Output the (x, y) coordinate of the center of the cell containing the given text.  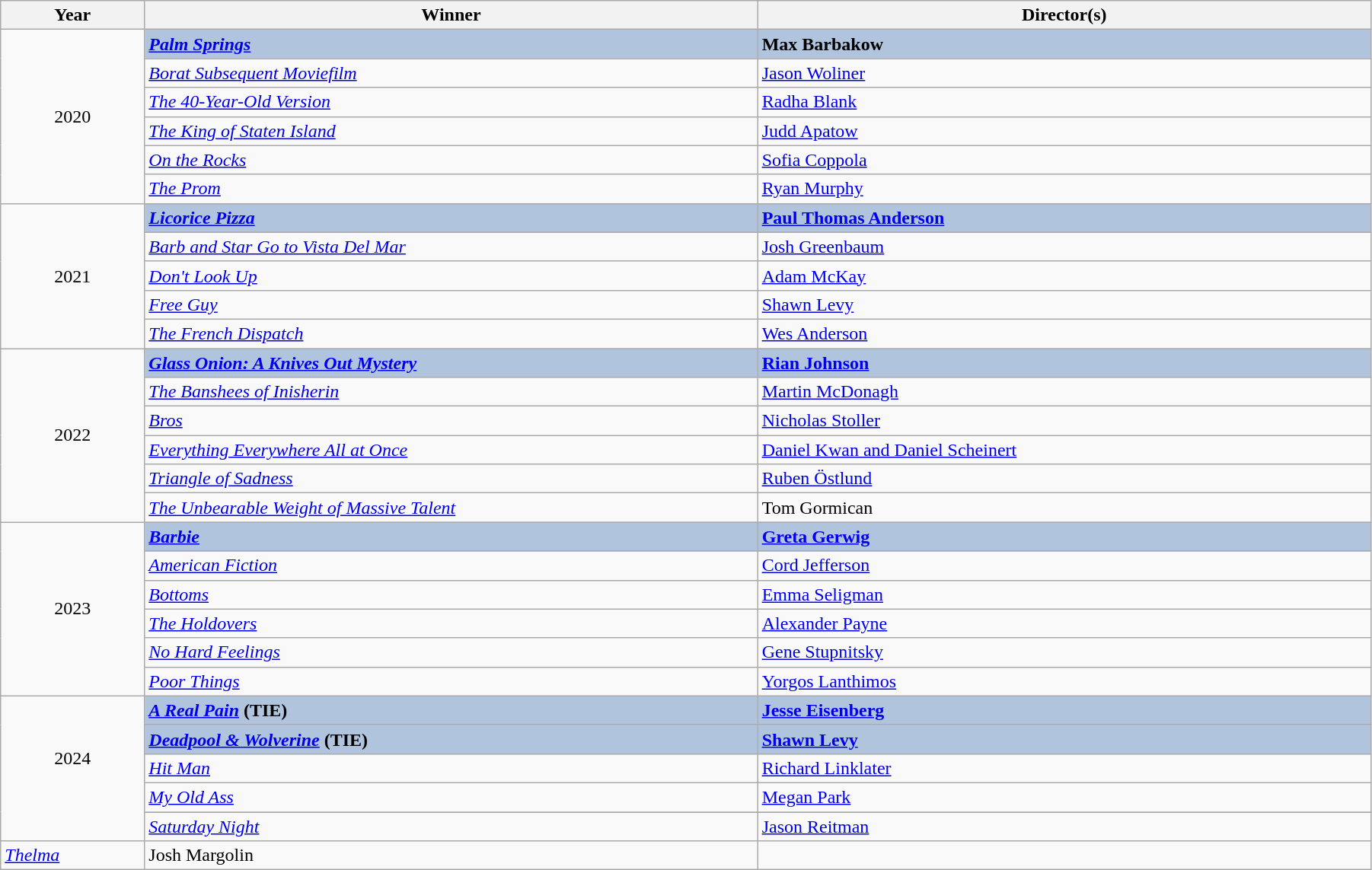
Jason Reitman (1064, 826)
2022 (73, 435)
Richard Linklater (1064, 768)
Deadpool & Wolverine (TIE) (451, 739)
Daniel Kwan and Daniel Scheinert (1064, 450)
Barb and Star Go to Vista Del Mar (451, 247)
Emma Seligman (1064, 594)
Year (73, 15)
Palm Springs (451, 44)
The Holdovers (451, 623)
My Old Ass (451, 797)
Yorgos Lanthimos (1064, 681)
On the Rocks (451, 160)
Judd Apatow (1064, 131)
Jason Woliner (1064, 73)
The Banshees of Inisherin (451, 392)
Max Barbakow (1064, 44)
Gene Stupnitsky (1064, 652)
Bros (451, 421)
Barbie (451, 537)
The 40-Year-Old Version (451, 102)
Ruben Östlund (1064, 479)
Hit Man (451, 768)
Wes Anderson (1064, 333)
Thelma (73, 856)
Director(s) (1064, 15)
Paul Thomas Anderson (1064, 218)
The King of Staten Island (451, 131)
Free Guy (451, 304)
Nicholas Stoller (1064, 421)
Tom Gormican (1064, 508)
Jesse Eisenberg (1064, 710)
Borat Subsequent Moviefilm (451, 73)
2020 (73, 116)
Martin McDonagh (1064, 392)
Cord Jefferson (1064, 566)
The French Dispatch (451, 333)
Ryan Murphy (1064, 189)
2021 (73, 276)
Glass Onion: A Knives Out Mystery (451, 363)
Don't Look Up (451, 276)
Adam McKay (1064, 276)
Megan Park (1064, 797)
Josh Greenbaum (1064, 247)
Rian Johnson (1064, 363)
Everything Everywhere All at Once (451, 450)
Josh Margolin (451, 856)
2023 (73, 609)
American Fiction (451, 566)
Sofia Coppola (1064, 160)
Greta Gerwig (1064, 537)
No Hard Feelings (451, 652)
Radha Blank (1064, 102)
Alexander Payne (1064, 623)
A Real Pain (TIE) (451, 710)
2024 (73, 768)
The Prom (451, 189)
The Unbearable Weight of Massive Talent (451, 508)
Poor Things (451, 681)
Saturday Night (451, 826)
Winner (451, 15)
Triangle of Sadness (451, 479)
Bottoms (451, 594)
Licorice Pizza (451, 218)
